Output the [x, y] coordinate of the center of the cell containing the given text.  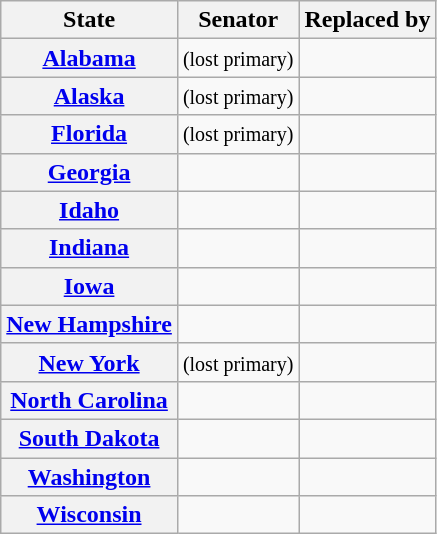
Georgia [90, 172]
Iowa [90, 286]
Replaced by [368, 20]
New York [90, 362]
South Dakota [90, 438]
State [90, 20]
Florida [90, 134]
North Carolina [90, 400]
Senator [238, 20]
Alaska [90, 96]
Indiana [90, 248]
Wisconsin [90, 515]
Washington [90, 477]
Alabama [90, 58]
Idaho [90, 210]
New Hampshire [90, 324]
